Output the (X, Y) coordinate of the center of the cell containing the given text.  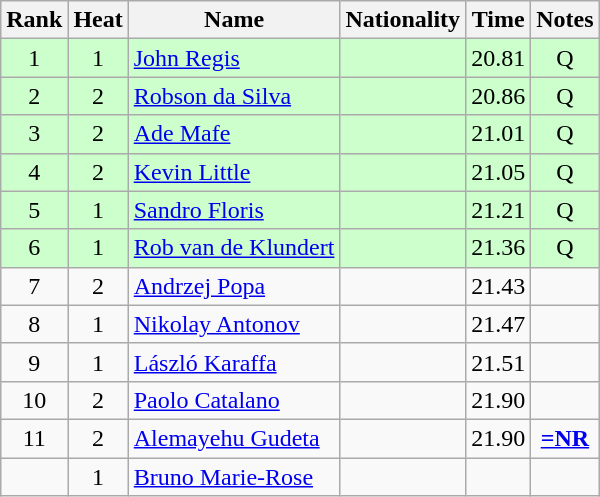
21.05 (498, 172)
21.47 (498, 324)
20.86 (498, 96)
7 (34, 286)
Nikolay Antonov (234, 324)
21.21 (498, 210)
8 (34, 324)
Robson da Silva (234, 96)
Name (234, 20)
6 (34, 248)
Paolo Catalano (234, 400)
20.81 (498, 58)
Time (498, 20)
Nationality (403, 20)
3 (34, 134)
=NR (565, 438)
Notes (565, 20)
Rob van de Klundert (234, 248)
11 (34, 438)
László Karaffa (234, 362)
4 (34, 172)
Sandro Floris (234, 210)
21.36 (498, 248)
21.01 (498, 134)
Alemayehu Gudeta (234, 438)
Ade Mafe (234, 134)
5 (34, 210)
Kevin Little (234, 172)
Bruno Marie-Rose (234, 477)
9 (34, 362)
21.43 (498, 286)
21.51 (498, 362)
John Regis (234, 58)
10 (34, 400)
Rank (34, 20)
Heat (98, 20)
Andrzej Popa (234, 286)
